Pinpoint the cell where the given text exists, returning its (X, Y) midpoint coordinate. 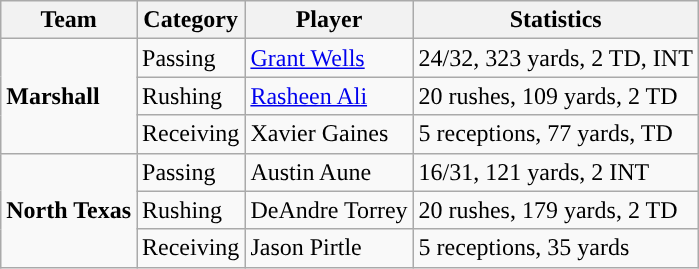
Jason Pirtle (329, 248)
20 rushes, 109 yards, 2 TD (556, 96)
Rasheen Ali (329, 96)
Team (69, 20)
5 receptions, 35 yards (556, 248)
Grant Wells (329, 58)
Player (329, 20)
Marshall (69, 96)
5 receptions, 77 yards, TD (556, 134)
20 rushes, 179 yards, 2 TD (556, 210)
16/31, 121 yards, 2 INT (556, 172)
24/32, 323 yards, 2 TD, INT (556, 58)
Xavier Gaines (329, 134)
Category (190, 20)
DeAndre Torrey (329, 210)
Statistics (556, 20)
North Texas (69, 210)
Austin Aune (329, 172)
